Locate the cell with the specified text and output its (x, y) center coordinate. 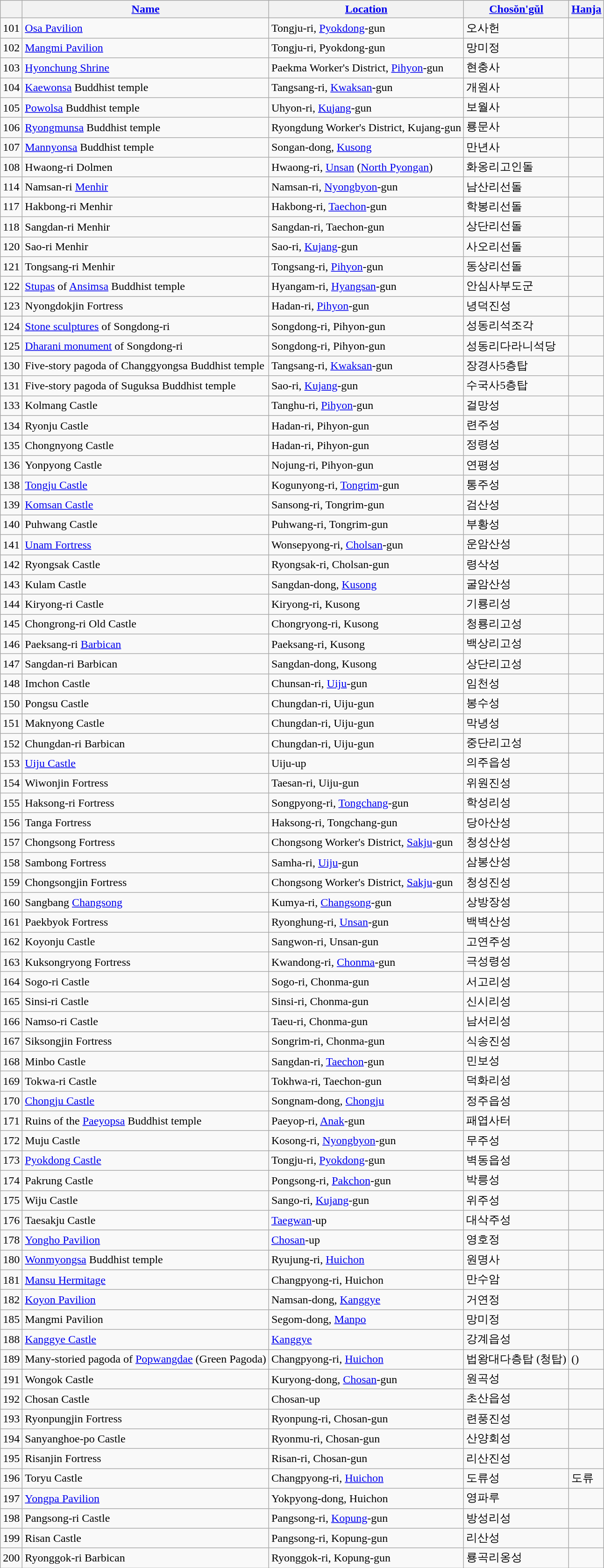
Ryongdung Worker's District, Kujang-gun (366, 128)
산양회성 (517, 1439)
165 (11, 1002)
Kanggye (366, 1340)
169 (11, 1081)
Ryongsak Castle (146, 565)
Chongrong-ri Old Castle (146, 625)
102 (11, 48)
련주성 (517, 426)
Paekma Worker's District, Pihyon-gun (366, 68)
Ryonghung-ri, Unsan-gun (366, 922)
Sao-ri Menhir (146, 246)
Sangbang Changsong (146, 903)
178 (11, 1240)
Taeu-ri, Chonma-gun (366, 1021)
대삭주성 (517, 1220)
104 (11, 88)
연평성 (517, 465)
법왕대다층탑 (청탑) (517, 1359)
133 (11, 406)
패엽사터 (517, 1121)
Chongryong-ri, Kusong (366, 625)
룡문사 (517, 128)
오사헌 (517, 28)
176 (11, 1220)
175 (11, 1201)
Mansu Hermitage (146, 1280)
135 (11, 445)
Komsan Castle (146, 505)
114 (11, 187)
200 (11, 1558)
원명사 (517, 1260)
Taesan-ri, Uiju-gun (366, 783)
159 (11, 882)
Sanyanghoe-po Castle (146, 1439)
Sango-ri, Kujang-gun (366, 1201)
136 (11, 465)
Kulam Castle (146, 584)
Stupas of Ansimsa Buddhist temple (146, 287)
156 (11, 823)
Sangdan-ri Barbican (146, 664)
현충사 (517, 68)
138 (11, 485)
106 (11, 128)
147 (11, 664)
Taegwan-up (366, 1220)
Wiwonjin Fortress (146, 783)
158 (11, 863)
170 (11, 1101)
의주읍성 (517, 764)
Wongok Castle (146, 1379)
만수암 (517, 1280)
학성리성 (517, 803)
상단리선돌 (517, 227)
Sogo-ri Castle (146, 982)
임천성 (517, 683)
107 (11, 148)
Pyokdong Castle (146, 1160)
고연주성 (517, 942)
Hakbong-ri, Taechon-gun (366, 207)
Pongsong-ri, Pakchon-gun (366, 1180)
남산리선돌 (517, 187)
Uiju-up (366, 764)
Sinsi-ri, Chonma-gun (366, 1002)
남서리성 (517, 1021)
146 (11, 644)
181 (11, 1280)
보월사 (517, 107)
195 (11, 1458)
Risan Castle (146, 1539)
검산성 (517, 505)
Kaewonsa Buddhist temple (146, 88)
만년사 (517, 148)
리산성 (517, 1539)
초산읍성 (517, 1399)
Uhyon-ri, Kujang-gun (366, 107)
Songpyong-ri, Tongchang-gun (366, 803)
Powolsa Buddhist temple (146, 107)
Yonpyong Castle (146, 465)
117 (11, 207)
Sinsi-ri Castle (146, 1002)
182 (11, 1300)
삼봉산성 (517, 863)
당아산성 (517, 823)
련풍진성 (517, 1419)
Yokpyong-dong, Huichon (366, 1498)
150 (11, 704)
Yongpa Pavilion (146, 1498)
Kiryong-ri Castle (146, 604)
189 (11, 1359)
Siksongjin Fortress (146, 1042)
Samha-ri, Uiju-gun (366, 863)
160 (11, 903)
극성령성 (517, 962)
백상리고성 (517, 644)
Ryujung-ri, Huichon (366, 1260)
Songan-dong, Kusong (366, 148)
Wonmyongsa Buddhist temple (146, 1260)
153 (11, 764)
Puhwang-ri, Tongrim-gun (366, 525)
Namso-ri Castle (146, 1021)
Ryonggok-ri Barbican (146, 1558)
박릉성 (517, 1180)
방성리성 (517, 1518)
134 (11, 426)
Pakrung Castle (146, 1180)
민보성 (517, 1062)
Ryonmu-ri, Chosan-gun (366, 1439)
101 (11, 28)
Five-story pagoda of Changgyongsa Buddhist temple (146, 366)
부황성 (517, 525)
142 (11, 565)
룡곡리옹성 (517, 1558)
168 (11, 1062)
Yongho Pavilion (146, 1240)
196 (11, 1479)
Taesakju Castle (146, 1220)
Mannyonsa Buddhist temple (146, 148)
Many-storied pagoda of Popwangdae (Green Pagoda) (146, 1359)
185 (11, 1319)
122 (11, 287)
Kolmang Castle (146, 406)
Kanggye Castle (146, 1340)
157 (11, 843)
Risan-ri, Chosan-gun (366, 1458)
Ryonju Castle (146, 426)
Segom-dong, Manpo (366, 1319)
Sansong-ri, Tongrim-gun (366, 505)
Chongnyong Castle (146, 445)
Sangdan-ri Menhir (146, 227)
장경사5층탑 (517, 366)
Tanga Fortress (146, 823)
Puhwang Castle (146, 525)
Songrim-ri, Chonma-gun (366, 1042)
Chungdan-ri Barbican (146, 743)
녕덕진성 (517, 306)
Risanjin Fortress (146, 1458)
Haksong-ri Fortress (146, 803)
청룡리고성 (517, 625)
Ruins of the Paeyopsa Buddhist temple (146, 1121)
Paeksang-ri Barbican (146, 644)
Namsan-ri, Nyongbyon-gun (366, 187)
벽동읍성 (517, 1160)
191 (11, 1379)
164 (11, 982)
197 (11, 1498)
154 (11, 783)
Chosŏn'gŭl (517, 9)
Sambong Fortress (146, 863)
상방장성 (517, 903)
Kuryong-dong, Chosan-gun (366, 1379)
상단리고성 (517, 664)
198 (11, 1518)
Tokwa-ri Castle (146, 1081)
Namsan-ri Menhir (146, 187)
121 (11, 267)
() (587, 1359)
동상리선돌 (517, 267)
123 (11, 306)
108 (11, 167)
성동리다라니석당 (517, 346)
131 (11, 386)
굴암산성 (517, 584)
Hwaong-ri, Unsan (North Pyongan) (366, 167)
봉수성 (517, 704)
Sangwon-ri, Unsan-gun (366, 942)
163 (11, 962)
124 (11, 326)
덕화리성 (517, 1081)
개원사 (517, 88)
Paeyop-ri, Anak-gun (366, 1121)
199 (11, 1539)
188 (11, 1340)
174 (11, 1180)
Chongju Castle (146, 1101)
155 (11, 803)
정령성 (517, 445)
Nojung-ri, Pihyon-gun (366, 465)
Maknyong Castle (146, 724)
Location (366, 9)
194 (11, 1439)
Pongsu Castle (146, 704)
기룡리성 (517, 604)
139 (11, 505)
Dharani monument of Songdong-ri (146, 346)
Kumya-ri, Changsong-gun (366, 903)
신시리성 (517, 1002)
Five-story pagoda of Suguksa Buddhist temple (146, 386)
Tanghu-ri, Pihyon-gun (366, 406)
청성산성 (517, 843)
학봉리선돌 (517, 207)
사오리선돌 (517, 246)
영파루 (517, 1498)
125 (11, 346)
막녕성 (517, 724)
148 (11, 683)
걸망성 (517, 406)
144 (11, 604)
운암산성 (517, 544)
Hyonchung Shrine (146, 68)
Wiju Castle (146, 1201)
도류 (587, 1479)
Pangsong-ri Castle (146, 1518)
180 (11, 1260)
안심사부도군 (517, 287)
Sogo-ri, Chonma-gun (366, 982)
141 (11, 544)
위원진성 (517, 783)
위주성 (517, 1201)
145 (11, 625)
143 (11, 584)
Hyangam-ri, Hyangsan-gun (366, 287)
Tongju Castle (146, 485)
정주읍성 (517, 1101)
Ryongsak-ri, Cholsan-gun (366, 565)
통주성 (517, 485)
173 (11, 1160)
도류성 (517, 1479)
Kiryong-ri, Kusong (366, 604)
거연정 (517, 1300)
원곡성 (517, 1379)
Koyon Pavilion (146, 1300)
Nyongdokjin Fortress (146, 306)
103 (11, 68)
중단리고성 (517, 743)
Hanja (587, 9)
171 (11, 1121)
140 (11, 525)
105 (11, 107)
Osa Pavilion (146, 28)
Ryonpung-ri, Chosan-gun (366, 1419)
167 (11, 1042)
청성진성 (517, 882)
식송진성 (517, 1042)
Kogunyong-ri, Tongrim-gun (366, 485)
118 (11, 227)
Songnam-dong, Chongju (366, 1101)
120 (11, 246)
166 (11, 1021)
130 (11, 366)
Toryu Castle (146, 1479)
Koyonju Castle (146, 942)
Tokhwa-ri, Taechon-gun (366, 1081)
Minbo Castle (146, 1062)
성동리석조각 (517, 326)
화옹리고인돌 (517, 167)
Kwandong-ri, Chonma-gun (366, 962)
Chongsong Fortress (146, 843)
Imchon Castle (146, 683)
령삭성 (517, 565)
Tongsang-ri, Pihyon-gun (366, 267)
Paekbyok Fortress (146, 922)
193 (11, 1419)
강계읍성 (517, 1340)
151 (11, 724)
리산진성 (517, 1458)
백벽산성 (517, 922)
Uiju Castle (146, 764)
Haksong-ri, Tongchang-gun (366, 823)
수국사5층탑 (517, 386)
서고리성 (517, 982)
162 (11, 942)
Kosong-ri, Nyongbyon-gun (366, 1141)
Ryongmunsa Buddhist temple (146, 128)
영호정 (517, 1240)
Namsan-dong, Kanggye (366, 1300)
무주성 (517, 1141)
Ryonggok-ri, Kopung-gun (366, 1558)
Hakbong-ri Menhir (146, 207)
Paeksang-ri, Kusong (366, 644)
Tongsang-ri Menhir (146, 267)
Name (146, 9)
Chongsongjin Fortress (146, 882)
172 (11, 1141)
Muju Castle (146, 1141)
Ryonpungjin Fortress (146, 1419)
Hwaong-ri Dolmen (146, 167)
Unam Fortress (146, 544)
192 (11, 1399)
161 (11, 922)
Kuksongryong Fortress (146, 962)
Chunsan-ri, Uiju-gun (366, 683)
Wonsepyong-ri, Cholsan-gun (366, 544)
152 (11, 743)
Stone sculptures of Songdong-ri (146, 326)
Chosan Castle (146, 1399)
